From the cell containing the given text, extract its center point as (X, Y) coordinate. 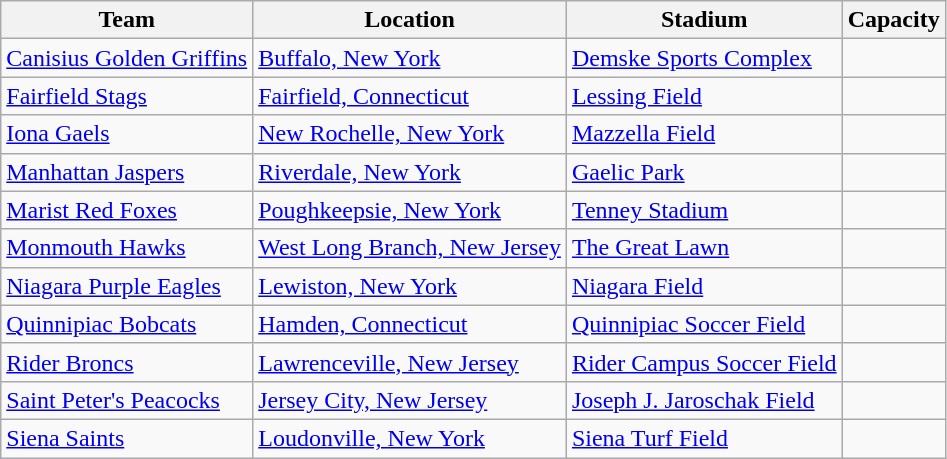
Location (410, 20)
Lessing Field (704, 96)
Siena Turf Field (704, 438)
New Rochelle, New York (410, 134)
Capacity (894, 20)
Joseph J. Jaroschak Field (704, 400)
Fairfield Stags (127, 96)
The Great Lawn (704, 248)
Gaelic Park (704, 172)
Manhattan Jaspers (127, 172)
Team (127, 20)
Buffalo, New York (410, 58)
Hamden, Connecticut (410, 324)
Loudonville, New York (410, 438)
Marist Red Foxes (127, 210)
Quinnipiac Soccer Field (704, 324)
Lawrenceville, New Jersey (410, 362)
Saint Peter's Peacocks (127, 400)
Lewiston, New York (410, 286)
Fairfield, Connecticut (410, 96)
Poughkeepsie, New York (410, 210)
Rider Broncs (127, 362)
Niagara Purple Eagles (127, 286)
Tenney Stadium (704, 210)
Siena Saints (127, 438)
Monmouth Hawks (127, 248)
Rider Campus Soccer Field (704, 362)
Canisius Golden Griffins (127, 58)
Iona Gaels (127, 134)
Quinnipiac Bobcats (127, 324)
Demske Sports Complex (704, 58)
Stadium (704, 20)
Riverdale, New York (410, 172)
Jersey City, New Jersey (410, 400)
Niagara Field (704, 286)
Mazzella Field (704, 134)
West Long Branch, New Jersey (410, 248)
